Return [X, Y] of the center of cell containing provided text 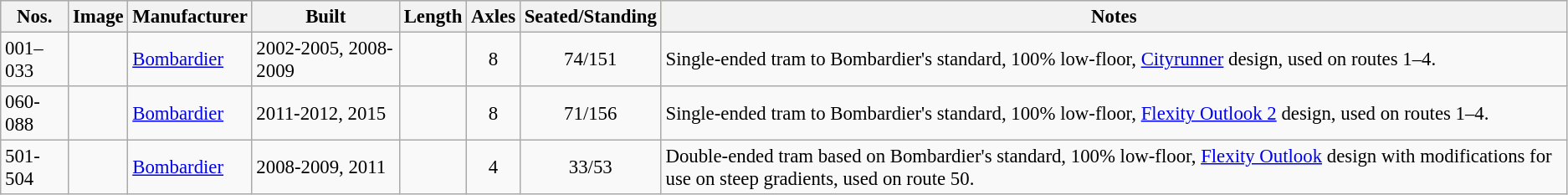
Notes [1114, 17]
501-504 [35, 167]
001–033 [35, 60]
Seated/Standing [591, 17]
Manufacturer [190, 17]
2002-2005, 2008-2009 [325, 60]
Single-ended tram to Bombardier's standard, 100% low-floor, Flexity Outlook 2 design, used on routes 1–4. [1114, 114]
33/53 [591, 167]
Single-ended tram to Bombardier's standard, 100% low-floor, Cityrunner design, used on routes 1–4. [1114, 60]
Image [99, 17]
060-088 [35, 114]
74/151 [591, 60]
2011-2012, 2015 [325, 114]
Nos. [35, 17]
Axles [494, 17]
71/156 [591, 114]
4 [494, 167]
Built [325, 17]
2008-2009, 2011 [325, 167]
Length [433, 17]
